For the text-containing cell, return its midpoint in [X, Y] coordinate format. 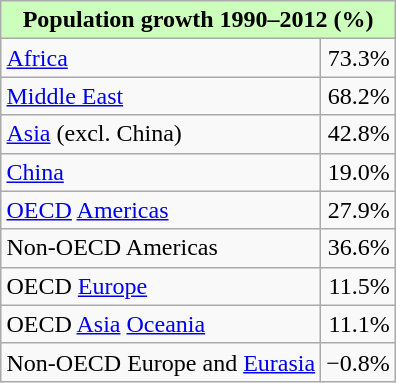
11.1% [358, 324]
China [161, 172]
Middle East [161, 96]
42.8% [358, 134]
OECD Americas [161, 210]
Population growth 1990–2012 (%) [198, 20]
Africa [161, 58]
OECD Europe [161, 286]
11.5% [358, 286]
OECD Asia Oceania [161, 324]
19.0% [358, 172]
68.2% [358, 96]
Asia (excl. China) [161, 134]
−0.8% [358, 362]
36.6% [358, 248]
Non-OECD Americas [161, 248]
73.3% [358, 58]
Non-OECD Europe and Eurasia [161, 362]
27.9% [358, 210]
